From the cell containing the given text, extract its center point as (X, Y) coordinate. 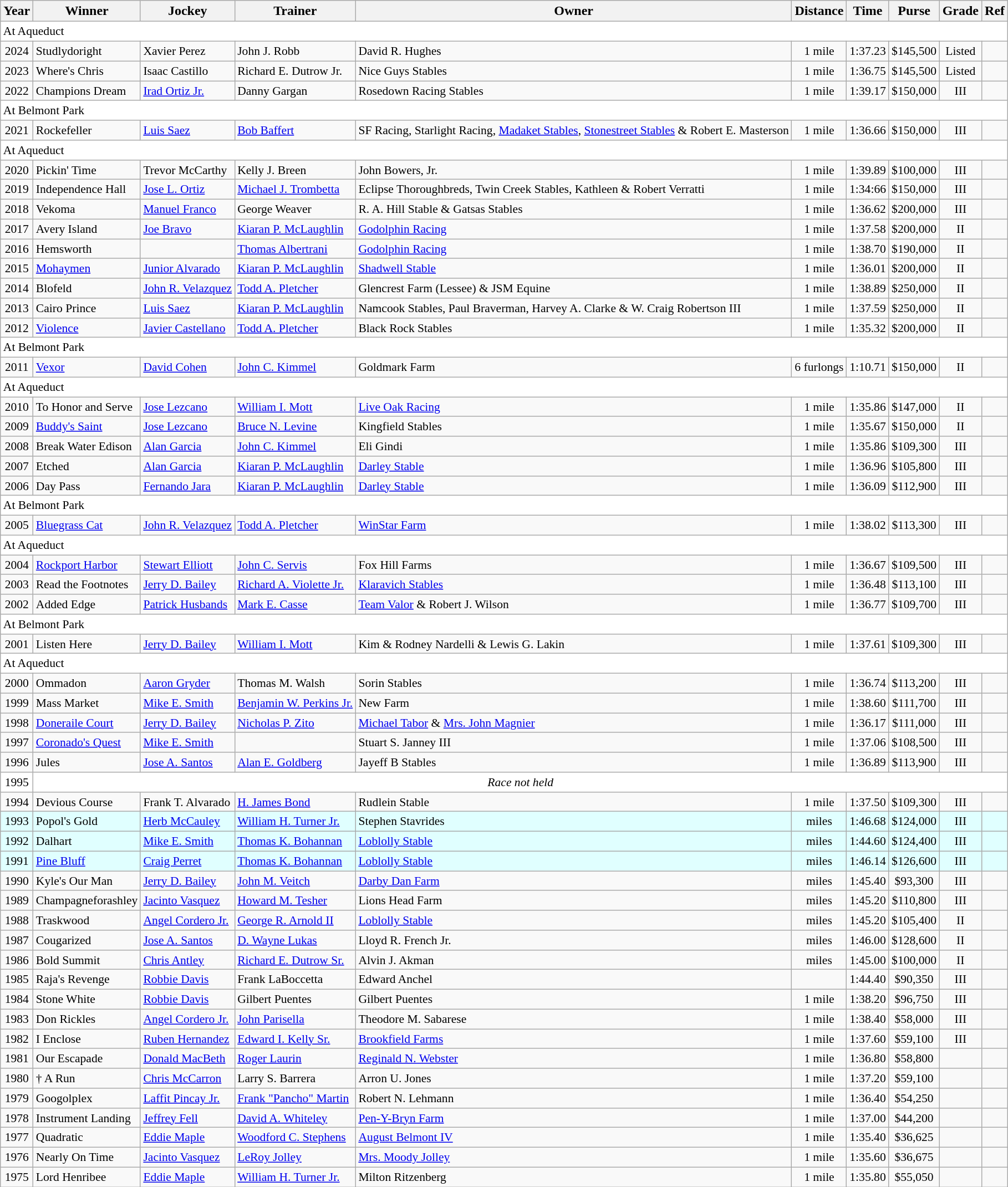
Benjamin W. Perkins Jr. (295, 703)
John J. Robb (295, 51)
$111,700 (914, 703)
Nicholas P. Zito (295, 723)
1:38.02 (868, 525)
$190,000 (914, 249)
1:36.80 (868, 1058)
Listen Here (87, 644)
Champagneforashley (87, 900)
Jose L. Ortiz (187, 190)
Buddy's Saint (87, 426)
2000 (17, 683)
Irad Ortiz Jr. (187, 91)
$55,050 (914, 1177)
2015 (17, 268)
1:38.70 (868, 249)
Isaac Castillo (187, 71)
Darby Dan Farm (573, 881)
Instrument Landing (87, 1118)
Hemsworth (87, 249)
Fox Hill Farms (573, 565)
Alvin J. Akman (573, 960)
1:36.40 (868, 1098)
$105,800 (914, 466)
Our Escapade (87, 1058)
Nice Guys Stables (573, 71)
Laffit Pincay Jr. (187, 1098)
1:39.89 (868, 170)
Richard E. Dutrow Jr. (295, 71)
1991 (17, 861)
Black Rock Stables (573, 328)
Distance (819, 11)
1:35.67 (868, 426)
David Cohen (187, 367)
$147,000 (914, 407)
1981 (17, 1058)
Chris Antley (187, 960)
2003 (17, 584)
Howard M. Tesher (295, 900)
Woodford C. Stephens (295, 1138)
1993 (17, 822)
$109,700 (914, 604)
Klaravich Stables (573, 584)
1:35.40 (868, 1138)
1:35.32 (868, 328)
Winner (87, 11)
1:37.60 (868, 1039)
Jeffrey Fell (187, 1118)
Bold Summit (87, 960)
2005 (17, 525)
Etched (87, 466)
Robert N. Lehmann (573, 1098)
Frank T. Alvarado (187, 802)
Mohaymen (87, 268)
Mrs. Moody Jolley (573, 1157)
Independence Hall (87, 190)
1978 (17, 1118)
August Belmont IV (573, 1138)
Nearly On Time (87, 1157)
1:37.06 (868, 742)
2001 (17, 644)
David R. Hughes (573, 51)
Owner (573, 11)
Pine Bluff (87, 861)
1986 (17, 960)
Thomas Albertrani (295, 249)
2012 (17, 328)
2013 (17, 308)
Bruce N. Levine (295, 426)
2017 (17, 229)
Devious Course (87, 802)
1992 (17, 841)
$54,250 (914, 1098)
2024 (17, 51)
Dalhart (87, 841)
Thomas M. Walsh (295, 683)
1:36.62 (868, 209)
Frank "Pancho" Martin (295, 1098)
Eclipse Thoroughbreds, Twin Creek Stables, Kathleen & Robert Verratti (573, 190)
Vekoma (87, 209)
1:36.77 (868, 604)
1983 (17, 1019)
$90,350 (914, 980)
Eli Gindi (573, 446)
R. A. Hill Stable & Gatsas Stables (573, 209)
2021 (17, 130)
1977 (17, 1138)
I Enclose (87, 1039)
1:45.00 (868, 960)
1:36.48 (868, 584)
2008 (17, 446)
Popol's Gold (87, 822)
$112,900 (914, 486)
1:36.66 (868, 130)
1:38.20 (868, 999)
Mass Market (87, 703)
Stuart S. Janney III (573, 742)
1:46.00 (868, 940)
1980 (17, 1078)
H. James Bond (295, 802)
1998 (17, 723)
John M. Veitch (295, 881)
John C. Servis (295, 565)
Doneraile Court (87, 723)
Where's Chris (87, 71)
Chris McCarron (187, 1078)
† A Run (87, 1078)
$128,600 (914, 940)
2006 (17, 486)
1:36.17 (868, 723)
1:45.40 (868, 881)
$113,100 (914, 584)
$44,200 (914, 1118)
Ref (995, 11)
Year (17, 11)
1:36.74 (868, 683)
2002 (17, 604)
Break Water Edison (87, 446)
$36,675 (914, 1157)
1994 (17, 802)
Xavier Perez (187, 51)
1:36.67 (868, 565)
2016 (17, 249)
1:46.14 (868, 861)
2014 (17, 288)
1:38.89 (868, 288)
$124,400 (914, 841)
WinStar Farm (573, 525)
Jules (87, 762)
Time (868, 11)
$113,300 (914, 525)
1987 (17, 940)
1:36.09 (868, 486)
1984 (17, 999)
1982 (17, 1039)
Vexor (87, 367)
1:46.68 (868, 822)
Edward I. Kelly Sr. (295, 1039)
Aaron Gryder (187, 683)
Ruben Hernandez (187, 1039)
1:37.50 (868, 802)
Googolplex (87, 1098)
1:44.60 (868, 841)
Trevor McCarthy (187, 170)
1979 (17, 1098)
Race not held (521, 782)
Quadratic (87, 1138)
Trainer (295, 11)
2007 (17, 466)
$105,400 (914, 920)
Danny Gargan (295, 91)
D. Wayne Lukas (295, 940)
Kelly J. Breen (295, 170)
Roger Laurin (295, 1058)
Don Rickles (87, 1019)
1989 (17, 900)
Patrick Husbands (187, 604)
1:36.75 (868, 71)
Reginald N. Webster (573, 1058)
1:37.61 (868, 644)
SF Racing, Starlight Racing, Madaket Stables, Stonestreet Stables & Robert E. Masterson (573, 130)
Namcook Stables, Paul Braverman, Harvey A. Clarke & W. Craig Robertson III (573, 308)
1:38.60 (868, 703)
1:37.59 (868, 308)
Brookfield Farms (573, 1039)
Pen-Y-Bryn Farm (573, 1118)
Cairo Prince (87, 308)
Edward Anchel (573, 980)
Stephen Stavrides (573, 822)
$36,625 (914, 1138)
Sorin Stables (573, 683)
1997 (17, 742)
1:37.23 (868, 51)
1:36.89 (868, 762)
Bluegrass Cat (87, 525)
Junior Alvarado (187, 268)
Jockey (187, 11)
Milton Ritzenberg (573, 1177)
2020 (17, 170)
Bob Baffert (295, 130)
Glencrest Farm (Lessee) & JSM Equine (573, 288)
$108,500 (914, 742)
Alan E. Goldberg (295, 762)
John Parisella (295, 1019)
Arron U. Jones (573, 1078)
Frank LaBoccetta (295, 980)
Michael J. Trombetta (295, 190)
Team Valor & Robert J. Wilson (573, 604)
Jayeff B Stables (573, 762)
Richard A. Violette Jr. (295, 584)
$58,000 (914, 1019)
2010 (17, 407)
1:35.80 (868, 1177)
Live Oak Racing (573, 407)
2011 (17, 367)
$113,200 (914, 683)
1990 (17, 881)
2004 (17, 565)
Rockport Harbor (87, 565)
Violence (87, 328)
George R. Arnold II (295, 920)
$111,000 (914, 723)
Blofeld (87, 288)
Rockefeller (87, 130)
1975 (17, 1177)
1:34:66 (868, 190)
2018 (17, 209)
Kingfield Stables (573, 426)
Theodore M. Sabarese (573, 1019)
Kyle's Our Man (87, 881)
1:37.20 (868, 1078)
Added Edge (87, 604)
Kim & Rodney Nardelli & Lewis G. Lakin (573, 644)
$126,600 (914, 861)
Fernando Jara (187, 486)
Traskwood (87, 920)
1996 (17, 762)
Read the Footnotes (87, 584)
Richard E. Dutrow Sr. (295, 960)
Cougarized (87, 940)
1995 (17, 782)
Larry S. Barrera (295, 1078)
Goldmark Farm (573, 367)
LeRoy Jolley (295, 1157)
To Honor and Serve (87, 407)
David A. Whiteley (295, 1118)
1985 (17, 980)
1999 (17, 703)
Craig Perret (187, 861)
Manuel Franco (187, 209)
$110,800 (914, 900)
Shadwell Stable (573, 268)
Studlydoright (87, 51)
$124,000 (914, 822)
Coronado's Quest (87, 742)
John Bowers, Jr. (573, 170)
1:39.17 (868, 91)
2009 (17, 426)
2022 (17, 91)
New Farm (573, 703)
$109,500 (914, 565)
Pickin' Time (87, 170)
Rosedown Racing Stables (573, 91)
Raja's Revenge (87, 980)
1:38.40 (868, 1019)
Rudlein Stable (573, 802)
Grade (960, 11)
1:36.01 (868, 268)
1:10.71 (868, 367)
$93,300 (914, 881)
1:35.60 (868, 1157)
$96,750 (914, 999)
$113,900 (914, 762)
2019 (17, 190)
Ommadon (87, 683)
Day Pass (87, 486)
1976 (17, 1157)
1:36.96 (868, 466)
$58,800 (914, 1058)
Lions Head Farm (573, 900)
Purse (914, 11)
Donald MacBeth (187, 1058)
Lord Henribee (87, 1177)
1:37.00 (868, 1118)
Lloyd R. French Jr. (573, 940)
Joe Bravo (187, 229)
1988 (17, 920)
Michael Tabor & Mrs. John Magnier (573, 723)
6 furlongs (819, 367)
Mark E. Casse (295, 604)
George Weaver (295, 209)
Avery Island (87, 229)
Champions Dream (87, 91)
Herb McCauley (187, 822)
Stone White (87, 999)
Javier Castellano (187, 328)
1:44.40 (868, 980)
Stewart Elliott (187, 565)
2023 (17, 71)
1:37.58 (868, 229)
